Determine the [X, Y] coordinate at the center of the cell enclosing the given text.  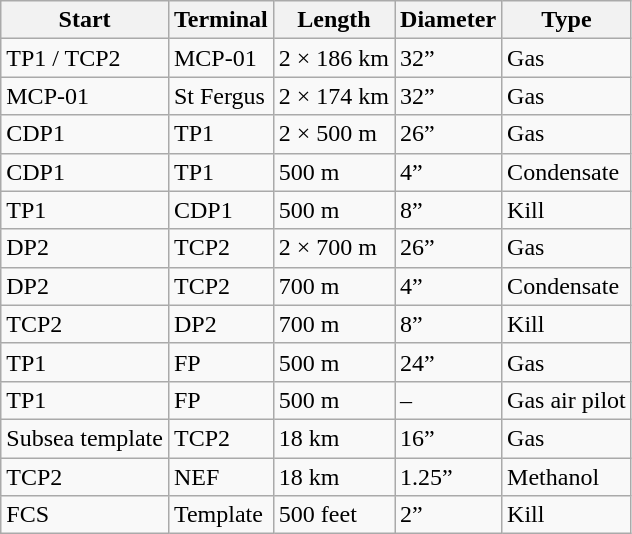
Subsea template [85, 438]
16” [448, 438]
24” [448, 362]
Type [567, 20]
Template [220, 515]
Length [334, 20]
2 × 700 m [334, 248]
1.25” [448, 477]
2 × 174 km [334, 96]
2” [448, 515]
Gas air pilot [567, 400]
2 × 186 km [334, 58]
500 feet [334, 515]
Terminal [220, 20]
St Fergus [220, 96]
NEF [220, 477]
FCS [85, 515]
Diameter [448, 20]
– [448, 400]
2 × 500 m [334, 134]
Methanol [567, 477]
Start [85, 20]
TP1 / TCP2 [85, 58]
